Find where the given text appears and provide that cell's center as [X, Y] coordinate. 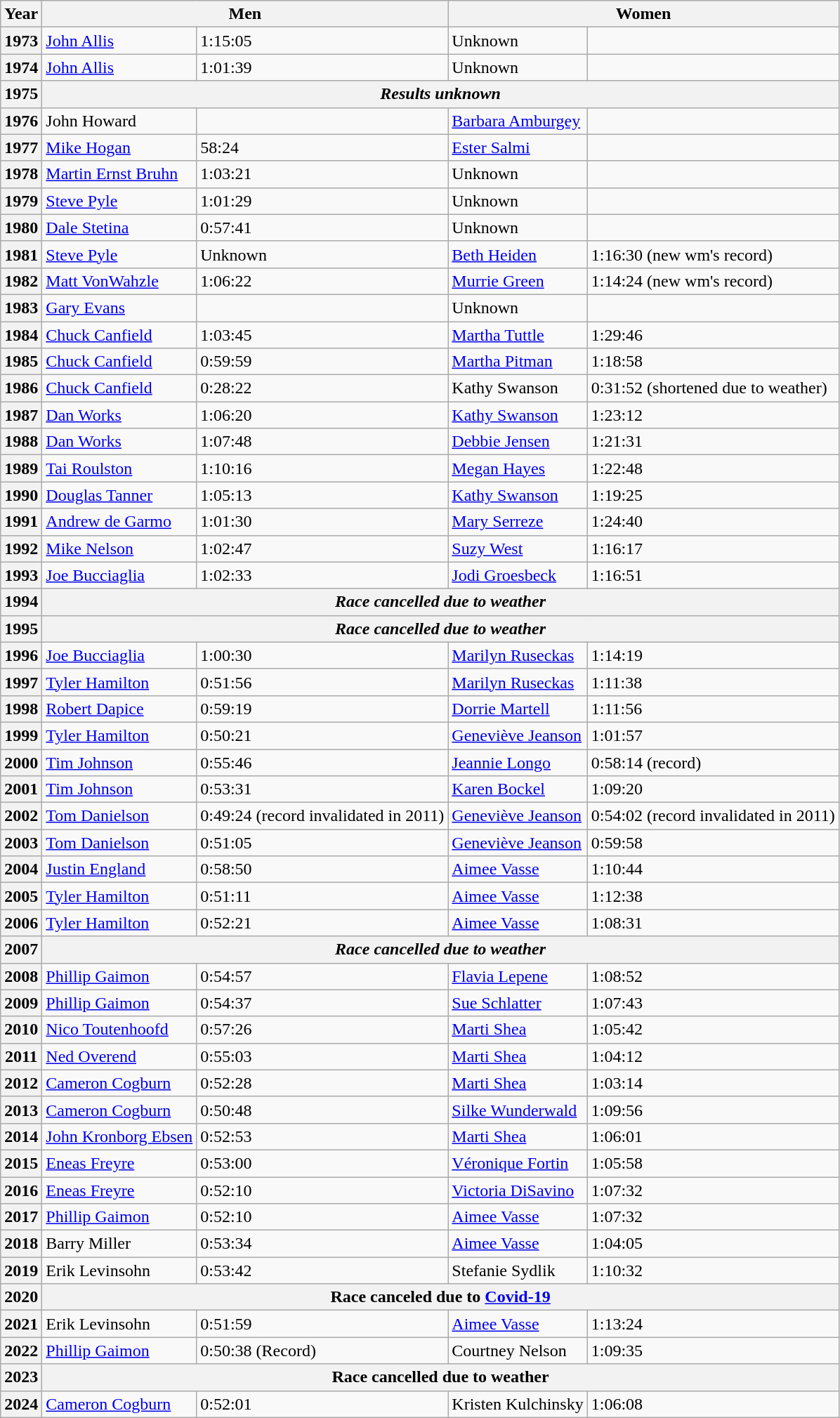
1986 [21, 388]
1:14:24 (new wm's record) [713, 281]
1979 [21, 201]
1:06:20 [322, 415]
1:16:30 (new wm's record) [713, 254]
1:06:08 [713, 1404]
1:12:38 [713, 896]
1:09:35 [713, 1351]
2017 [21, 1217]
1:29:46 [713, 335]
2002 [21, 816]
2006 [21, 923]
Tai Roulston [119, 468]
Ester Salmi [518, 147]
1:05:13 [322, 495]
0:50:48 [322, 1110]
1975 [21, 94]
Robert Dapice [119, 709]
0:54:02 (record invalidated in 2011) [713, 816]
Results unknown [440, 94]
2010 [21, 1030]
1985 [21, 362]
1:05:42 [713, 1030]
0:50:21 [322, 735]
0:53:00 [322, 1163]
1997 [21, 682]
0:50:38 (Record) [322, 1351]
2008 [21, 976]
1:19:25 [713, 495]
Barbara Amburgey [518, 121]
1980 [21, 228]
0:52:53 [322, 1136]
1996 [21, 655]
1994 [21, 602]
Karen Bockel [518, 789]
1:16:51 [713, 575]
Silke Wunderwald [518, 1110]
0:51:59 [322, 1324]
0:51:05 [322, 843]
1988 [21, 442]
Gary Evans [119, 308]
Ned Overend [119, 1056]
0:51:11 [322, 896]
1:06:22 [322, 281]
2018 [21, 1244]
Véronique Fortin [518, 1163]
1:05:58 [713, 1163]
1976 [21, 121]
1:15:05 [322, 41]
Flavia Lepene [518, 976]
1:02:47 [322, 549]
Men [245, 14]
2016 [21, 1190]
1982 [21, 281]
0:54:57 [322, 976]
0:53:31 [322, 789]
0:28:22 [322, 388]
0:59:19 [322, 709]
0:55:46 [322, 762]
Mike Nelson [119, 549]
0:58:50 [322, 869]
1:10:32 [713, 1271]
2011 [21, 1056]
2021 [21, 1324]
1:21:31 [713, 442]
0:57:41 [322, 228]
0:59:58 [713, 843]
1998 [21, 709]
Dale Stetina [119, 228]
1:01:39 [322, 67]
2000 [21, 762]
Martha Pitman [518, 362]
0:52:01 [322, 1404]
0:57:26 [322, 1030]
Mike Hogan [119, 147]
Debbie Jensen [518, 442]
2003 [21, 843]
1:18:58 [713, 362]
0:58:14 (record) [713, 762]
1:09:56 [713, 1110]
1:02:33 [322, 575]
1983 [21, 308]
1:06:01 [713, 1136]
Victoria DiSavino [518, 1190]
Andrew de Garmo [119, 522]
1:07:48 [322, 442]
Beth Heiden [518, 254]
2022 [21, 1351]
1:09:20 [713, 789]
2012 [21, 1083]
1:08:31 [713, 923]
1995 [21, 629]
1:00:30 [322, 655]
2005 [21, 896]
1:01:29 [322, 201]
Suzy West [518, 549]
58:24 [322, 147]
2015 [21, 1163]
1:16:17 [713, 549]
1974 [21, 67]
0:59:59 [322, 362]
1999 [21, 735]
Mary Serreze [518, 522]
1989 [21, 468]
Courtney Nelson [518, 1351]
2004 [21, 869]
1984 [21, 335]
1:11:56 [713, 709]
1:10:44 [713, 869]
Barry Miller [119, 1244]
Martin Ernst Bruhn [119, 174]
Women [643, 14]
Justin England [119, 869]
1:03:45 [322, 335]
2001 [21, 789]
2019 [21, 1271]
Jodi Groesbeck [518, 575]
2020 [21, 1297]
John Kronborg Ebsen [119, 1136]
1:03:21 [322, 174]
1987 [21, 415]
Matt VonWahzle [119, 281]
1:04:12 [713, 1056]
Megan Hayes [518, 468]
2009 [21, 1003]
0:53:34 [322, 1244]
0:52:28 [322, 1083]
John Howard [119, 121]
1990 [21, 495]
1991 [21, 522]
1:13:24 [713, 1324]
1:04:05 [713, 1244]
2013 [21, 1110]
Kristen Kulchinsky [518, 1404]
Dorrie Martell [518, 709]
Nico Toutenhoofd [119, 1030]
0:54:37 [322, 1003]
1973 [21, 41]
Race canceled due to Covid-19 [440, 1297]
1977 [21, 147]
2023 [21, 1377]
1:23:12 [713, 415]
2014 [21, 1136]
1981 [21, 254]
0:31:52 (shortened due to weather) [713, 388]
0:51:56 [322, 682]
1:08:52 [713, 976]
Year [21, 14]
1992 [21, 549]
0:53:42 [322, 1271]
Stefanie Sydlik [518, 1271]
Jeannie Longo [518, 762]
1978 [21, 174]
1:07:43 [713, 1003]
1:10:16 [322, 468]
1:03:14 [713, 1083]
2007 [21, 950]
1:11:38 [713, 682]
1:14:19 [713, 655]
Douglas Tanner [119, 495]
2024 [21, 1404]
0:49:24 (record invalidated in 2011) [322, 816]
1993 [21, 575]
Sue Schlatter [518, 1003]
0:52:21 [322, 923]
0:55:03 [322, 1056]
1:24:40 [713, 522]
1:01:57 [713, 735]
1:01:30 [322, 522]
Murrie Green [518, 281]
1:22:48 [713, 468]
Martha Tuttle [518, 335]
